Locate the cell with the specified text and output its [x, y] center coordinate. 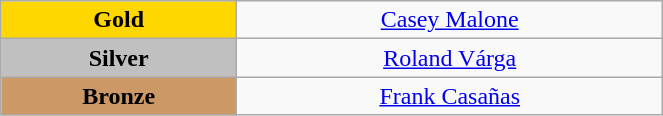
Frank Casañas [450, 96]
Bronze [119, 96]
Casey Malone [450, 20]
Gold [119, 20]
Silver [119, 58]
Roland Várga [450, 58]
